Provide the [X, Y] coordinate of the cell's center where the given text is located.  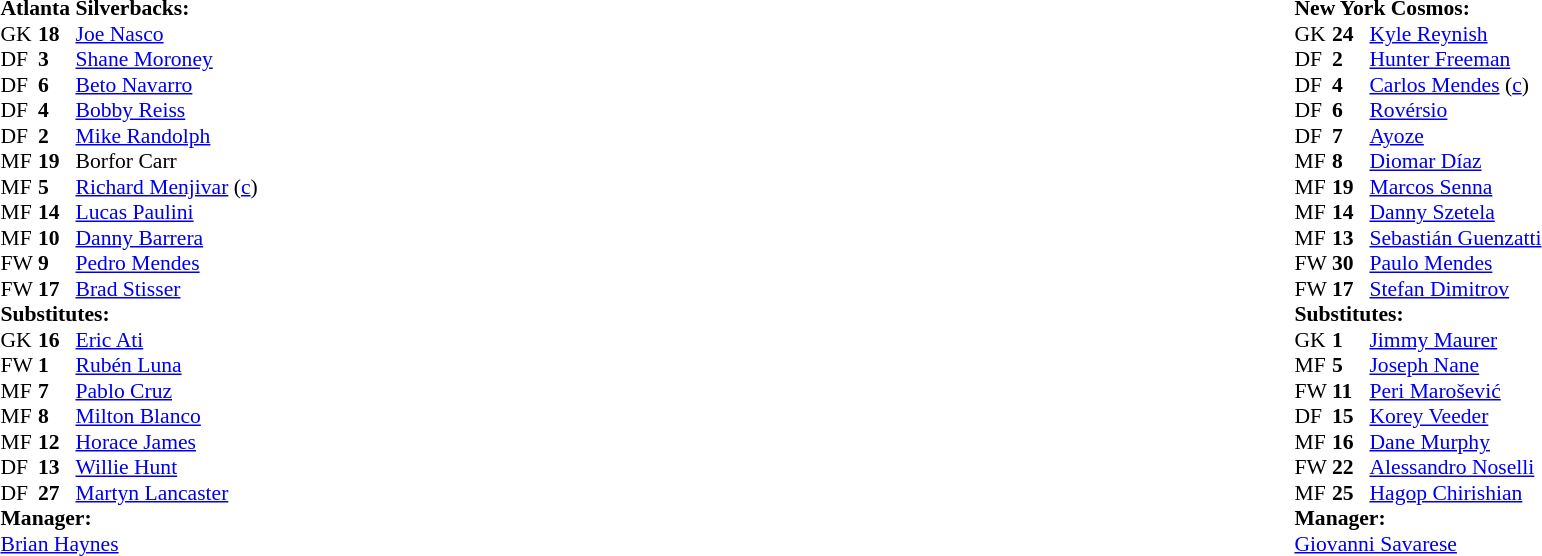
Willie Hunt [167, 467]
10 [57, 238]
3 [57, 59]
Alessandro Noselli [1455, 467]
Bobby Reiss [167, 111]
Marcos Senna [1455, 187]
Shane Moroney [167, 59]
Richard Menjivar (c) [167, 187]
Danny Barrera [167, 238]
Milton Blanco [167, 417]
9 [57, 263]
Brad Stisser [167, 289]
Kyle Reynish [1455, 34]
Sebastián Guenzatti [1455, 238]
Pablo Cruz [167, 391]
Peri Marošević [1455, 391]
Mike Randolph [167, 136]
Dane Murphy [1455, 442]
Eric Ati [167, 340]
Joe Nasco [167, 34]
Martyn Lancaster [167, 493]
Korey Veeder [1455, 417]
Hunter Freeman [1455, 59]
Ayoze [1455, 136]
30 [1351, 263]
11 [1351, 391]
Horace James [167, 442]
Pedro Mendes [167, 263]
Beto Navarro [167, 85]
Hagop Chirishian [1455, 493]
Jimmy Maurer [1455, 340]
Carlos Mendes (c) [1455, 85]
24 [1351, 34]
15 [1351, 417]
18 [57, 34]
22 [1351, 467]
Rubén Luna [167, 365]
Joseph Nane [1455, 365]
12 [57, 442]
Stefan Dimitrov [1455, 289]
Rovérsio [1455, 111]
25 [1351, 493]
Danny Szetela [1455, 213]
Borfor Carr [167, 161]
Lucas Paulini [167, 213]
Diomar Díaz [1455, 161]
Paulo Mendes [1455, 263]
27 [57, 493]
